Determine the (X, Y) coordinate at the center of the cell enclosing the given text.  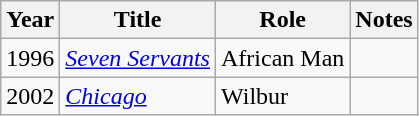
1996 (30, 58)
Role (282, 20)
2002 (30, 96)
Year (30, 20)
Title (138, 20)
Chicago (138, 96)
African Man (282, 58)
Notes (384, 20)
Seven Servants (138, 58)
Wilbur (282, 96)
